Capture the cell that displays the provided text and extract its [x, y] central coordinate. 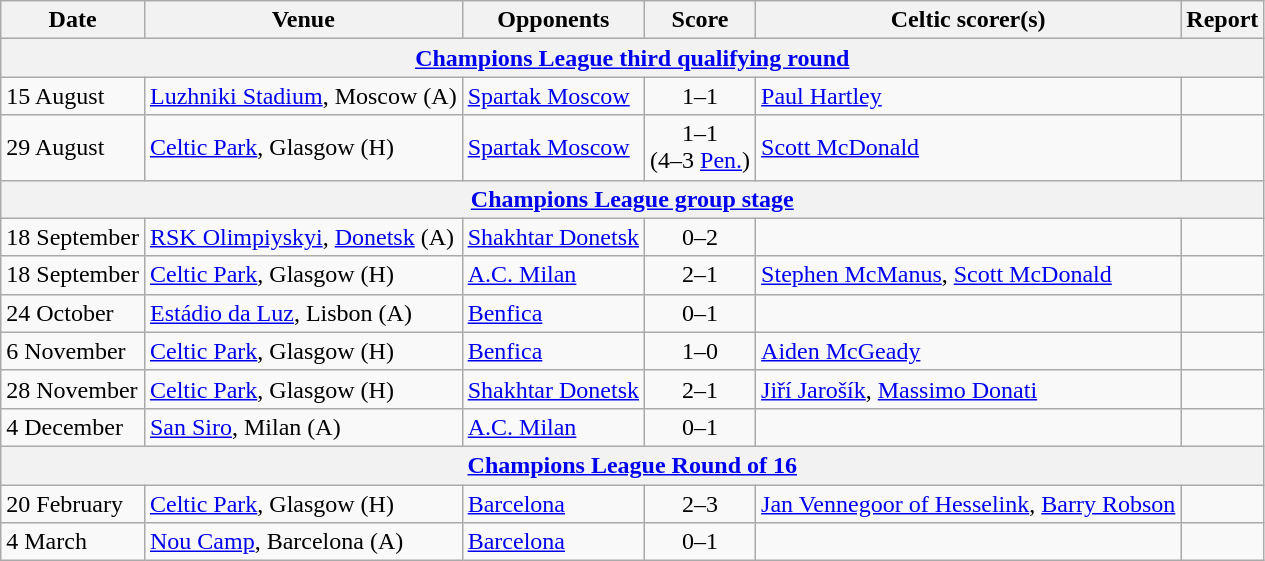
Champions League group stage [632, 199]
Celtic scorer(s) [968, 20]
Paul Hartley [968, 96]
Venue [303, 20]
1–1 [700, 96]
4 March [73, 542]
1–1 (4–3 Pen.) [700, 148]
Aiden McGeady [968, 351]
24 October [73, 313]
20 February [73, 503]
28 November [73, 389]
15 August [73, 96]
Date [73, 20]
Nou Camp, Barcelona (A) [303, 542]
2–3 [700, 503]
0–2 [700, 237]
29 August [73, 148]
Opponents [553, 20]
Score [700, 20]
6 November [73, 351]
Jan Vennegoor of Hesselink, Barry Robson [968, 503]
Estádio da Luz, Lisbon (A) [303, 313]
Report [1222, 20]
4 December [73, 427]
RSK Olimpiyskyi, Donetsk (A) [303, 237]
Stephen McManus, Scott McDonald [968, 275]
1–0 [700, 351]
San Siro, Milan (A) [303, 427]
Scott McDonald [968, 148]
Champions League Round of 16 [632, 465]
Jiří Jarošík, Massimo Donati [968, 389]
Luzhniki Stadium, Moscow (A) [303, 96]
Champions League third qualifying round [632, 58]
